Detect which cell encompasses the target text, then output its [X, Y] center coordinate. 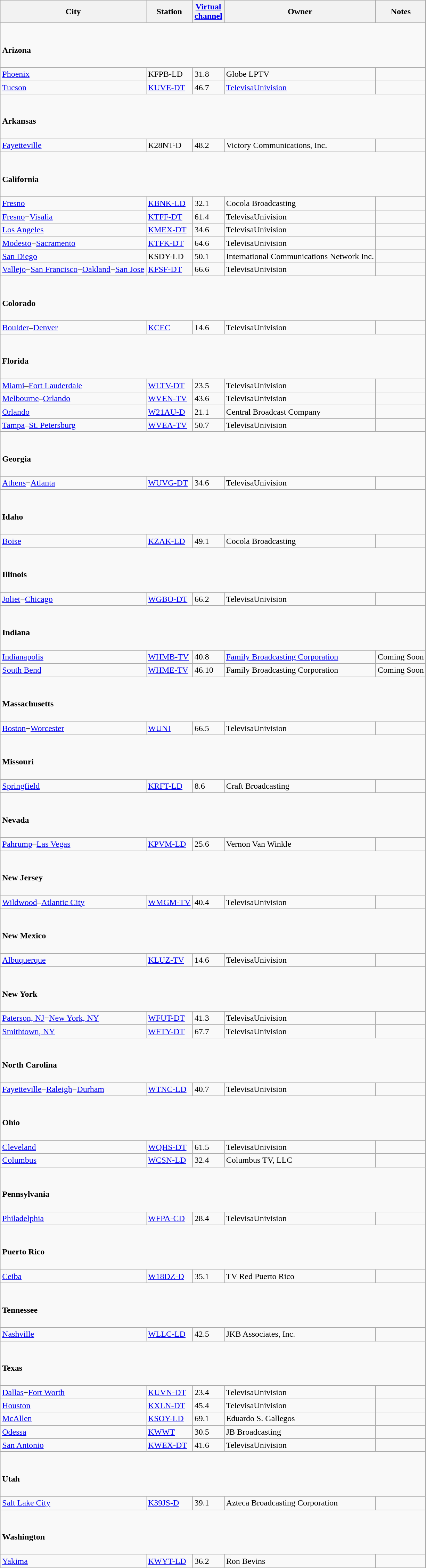
43.6 [208, 399]
WCSN-LD [169, 1160]
Idaho [213, 512]
W21AU-D [169, 412]
Ron Bevins [300, 1561]
McAllen [73, 1419]
KWWT [169, 1432]
Boston−Worcester [73, 728]
23.5 [208, 385]
42.5 [208, 1334]
Fayetteville−Raleigh−Durham [73, 1089]
WUVG-DT [169, 483]
31.8 [208, 74]
Ceiba [73, 1276]
KSDY-LD [169, 256]
Vernon Van Winkle [300, 844]
KXLN-DT [169, 1405]
Washington [213, 1532]
67.7 [208, 1031]
KBNK-LD [169, 204]
Dallas−Fort Worth [73, 1392]
Nashville [73, 1334]
Cleveland [73, 1147]
K39JS-D [169, 1503]
KZAK-LD [169, 541]
New York [213, 989]
36.2 [208, 1561]
40.8 [208, 657]
Indiana [213, 628]
City [73, 12]
50.1 [208, 256]
Los Angeles [73, 230]
25.6 [208, 844]
Tennessee [213, 1305]
Houston [73, 1405]
JKB Associates, Inc. [300, 1334]
66.6 [208, 269]
Melbourne–Orlando [73, 399]
North Carolina [213, 1060]
TV Red Puerto Rico [300, 1276]
Vallejo−San Francisco−Oakland−San Jose [73, 269]
Colorado [213, 299]
Texas [213, 1363]
KRFT-LD [169, 786]
WFUT-DT [169, 1018]
Boise [73, 541]
W18DZ-D [169, 1276]
San Antonio [73, 1445]
Eduardo S. Gallegos [300, 1419]
39.1 [208, 1503]
International Communications Network Inc. [300, 256]
Paterson, NJ−New York, NY [73, 1018]
WMGM-TV [169, 902]
Miami–Fort Lauderdale [73, 385]
Puerto Rico [213, 1247]
66.5 [208, 728]
Tampa–St. Petersburg [73, 425]
KPVM-LD [169, 844]
40.4 [208, 902]
49.1 [208, 541]
KTFF-DT [169, 217]
28.4 [208, 1218]
Fresno [73, 204]
WQHS-DT [169, 1147]
Modesto−Sacramento [73, 243]
41.3 [208, 1018]
Odessa [73, 1432]
Globe LPTV [300, 74]
Central Broadcast Company [300, 412]
Tucson [73, 88]
Pahrump–Las Vegas [73, 844]
64.6 [208, 243]
San Diego [73, 256]
Orlando [73, 412]
WLLC-LD [169, 1334]
KWEX-DT [169, 1445]
30.5 [208, 1432]
KWYT-LD [169, 1561]
Philadelphia [73, 1218]
Joliet−Chicago [73, 599]
50.7 [208, 425]
KMEX-DT [169, 230]
WFTY-DT [169, 1031]
WUNI [169, 728]
KLUZ-TV [169, 960]
Fayetteville [73, 146]
WVEN-TV [169, 399]
Illinois [213, 570]
Arizona [213, 45]
69.1 [208, 1419]
WFPA-CD [169, 1218]
Smithtown, NY [73, 1031]
South Bend [73, 670]
WTNC-LD [169, 1089]
Boulder–Denver [73, 327]
Georgia [213, 454]
32.4 [208, 1160]
Salt Lake City [73, 1503]
Phoenix [73, 74]
Station [169, 12]
California [213, 174]
KUVE-DT [169, 88]
61.4 [208, 217]
40.7 [208, 1089]
JB Broadcasting [300, 1432]
32.1 [208, 204]
KFPB-LD [169, 74]
WLTV-DT [169, 385]
WGBO-DT [169, 599]
Azteca Broadcasting Corporation [300, 1503]
Virtualchannel [208, 12]
Albuquerque [73, 960]
45.4 [208, 1405]
Owner [300, 12]
66.2 [208, 599]
Pennsylvania [213, 1189]
K28NT-D [169, 146]
WHME-TV [169, 670]
New Jersey [213, 873]
Ohio [213, 1118]
WVEA-TV [169, 425]
Massachusetts [213, 699]
Notes [401, 12]
Victory Communications, Inc. [300, 146]
23.4 [208, 1392]
Missouri [213, 757]
61.5 [208, 1147]
Athens−Atlanta [73, 483]
KFSF-DT [169, 269]
Springfield [73, 786]
46.10 [208, 670]
KTFK-DT [169, 243]
Arkansas [213, 117]
Craft Broadcasting [300, 786]
Wildwood–Atlantic City [73, 902]
Fresno−Visalia [73, 217]
KUVN-DT [169, 1392]
48.2 [208, 146]
Yakima [73, 1561]
21.1 [208, 412]
KSOY-LD [169, 1419]
Utah [213, 1474]
WHMB-TV [169, 657]
KCEC [169, 327]
41.6 [208, 1445]
8.6 [208, 786]
Florida [213, 356]
Nevada [213, 815]
Indianapolis [73, 657]
Columbus [73, 1160]
New Mexico [213, 931]
Columbus TV, LLC [300, 1160]
46.7 [208, 88]
35.1 [208, 1276]
